Scan for the cell matching the given text and deliver its (X, Y) coordinate at center. 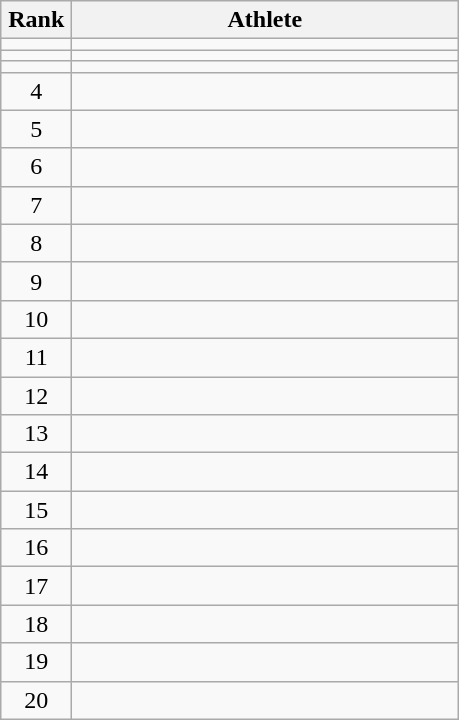
14 (36, 472)
7 (36, 205)
4 (36, 91)
8 (36, 243)
Rank (36, 20)
15 (36, 510)
Athlete (265, 20)
12 (36, 395)
6 (36, 167)
17 (36, 586)
10 (36, 319)
19 (36, 662)
9 (36, 281)
20 (36, 700)
16 (36, 548)
18 (36, 624)
11 (36, 357)
5 (36, 129)
13 (36, 434)
